Capture the cell that displays the provided text and extract its (x, y) central coordinate. 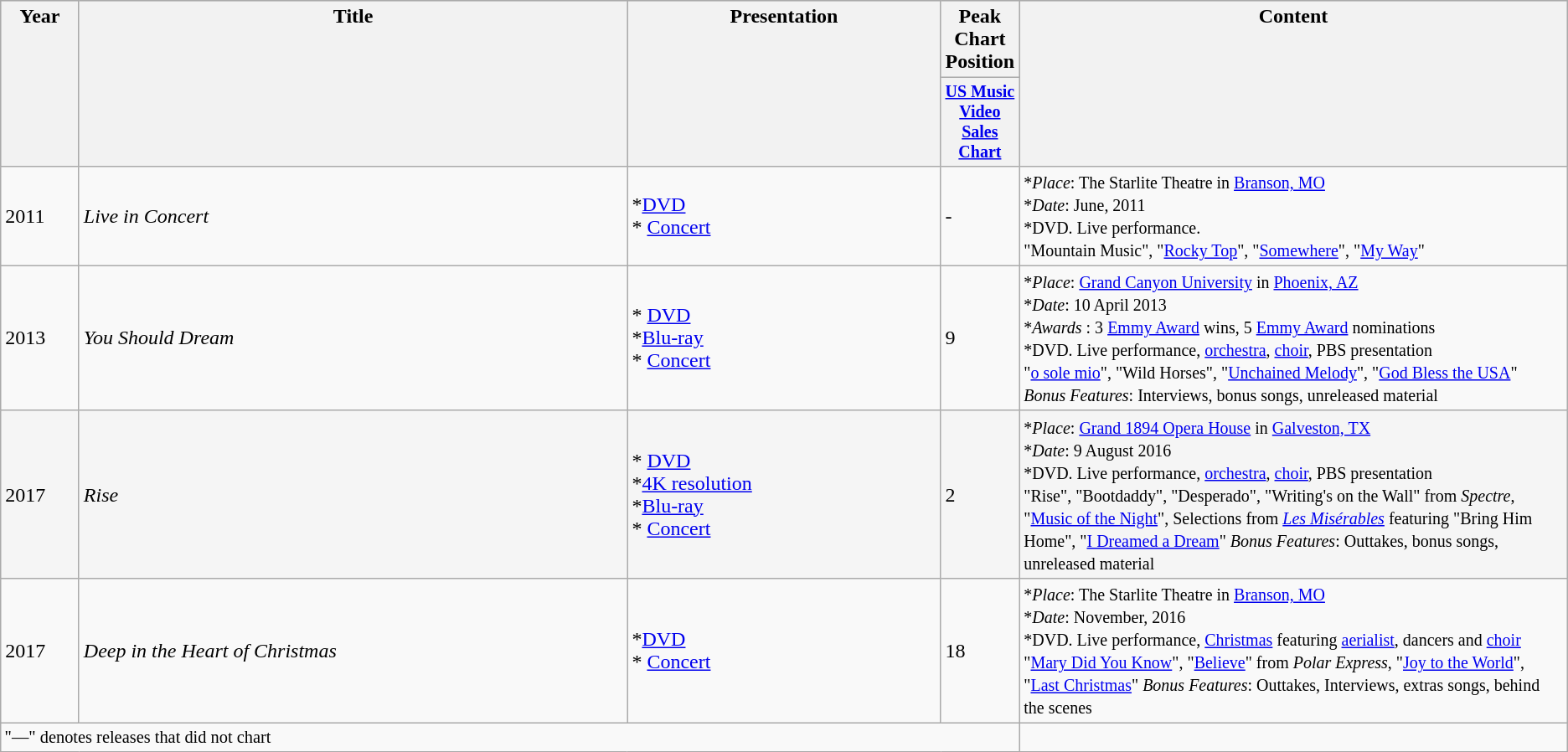
Title (353, 84)
Deep in the Heart of Christmas (353, 650)
Live in Concert (353, 216)
* DVD*4K resolution*Blu-ray* Concert (784, 494)
* DVD*Blu-ray* Concert (784, 338)
2 (980, 494)
Presentation (784, 84)
- (980, 216)
2011 (40, 216)
"—" denotes releases that did not chart (510, 738)
Content (1293, 84)
*Place: The Starlite Theatre in Branson, MO*Date: June, 2011*DVD. Live performance. "Mountain Music", "Rocky Top", "Somewhere", "My Way" (1293, 216)
18 (980, 650)
9 (980, 338)
2013 (40, 338)
Year (40, 84)
You Should Dream (353, 338)
Peak Chart Position (980, 39)
Rise (353, 494)
US Music Video Sales Chart (980, 122)
